From the cell containing the given text, extract its center point as (X, Y) coordinate. 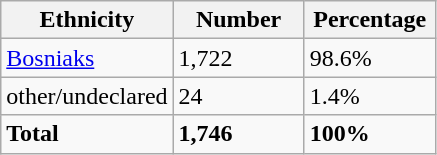
1,746 (238, 134)
100% (370, 134)
Bosniaks (87, 58)
1.4% (370, 96)
1,722 (238, 58)
24 (238, 96)
Number (238, 20)
98.6% (370, 58)
Total (87, 134)
Ethnicity (87, 20)
other/undeclared (87, 96)
Percentage (370, 20)
